Locate the cell with the specified text and output its (X, Y) center coordinate. 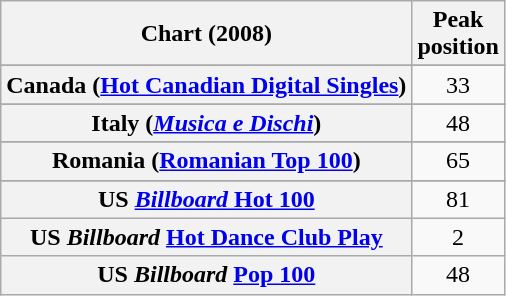
Romania (Romanian Top 100) (206, 161)
81 (458, 199)
Peakposition (458, 34)
US Billboard Hot Dance Club Play (206, 237)
Chart (2008) (206, 34)
US Billboard Pop 100 (206, 275)
33 (458, 85)
65 (458, 161)
2 (458, 237)
Canada (Hot Canadian Digital Singles) (206, 85)
Italy (Musica e Dischi) (206, 123)
US Billboard Hot 100 (206, 199)
